Extract the [X, Y] coordinate from the center of the cell holding the provided text.  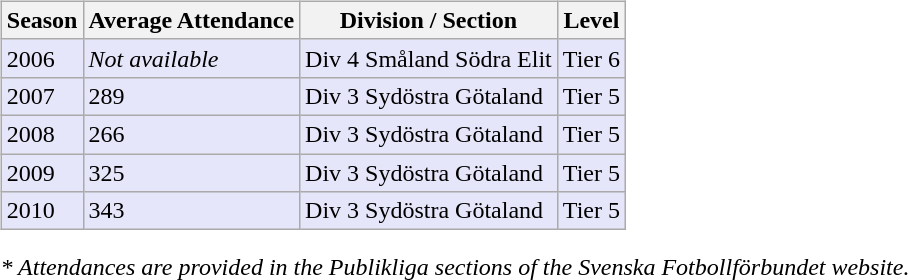
343 [192, 211]
Level [591, 20]
2006 [42, 58]
266 [192, 134]
2008 [42, 134]
289 [192, 96]
Division / Section [429, 20]
Div 4 Småland Södra Elit [429, 58]
Average Attendance [192, 20]
325 [192, 173]
2007 [42, 96]
Tier 6 [591, 58]
2009 [42, 173]
Not available [192, 58]
Season [42, 20]
2010 [42, 211]
